Scan for the cell matching the given text and deliver its [x, y] coordinate at center. 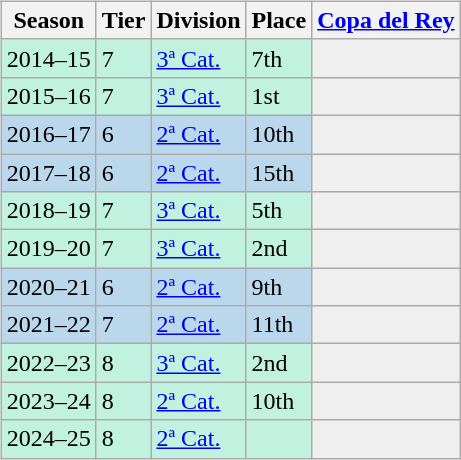
2016–17 [48, 134]
7th [279, 58]
2022–23 [48, 363]
Copa del Rey [386, 20]
Place [279, 20]
Season [48, 20]
2021–22 [48, 325]
1st [279, 96]
2014–15 [48, 58]
Tier [124, 20]
2017–18 [48, 173]
2015–16 [48, 96]
15th [279, 173]
2019–20 [48, 249]
9th [279, 287]
2024–25 [48, 439]
2018–19 [48, 211]
2020–21 [48, 287]
11th [279, 325]
2023–24 [48, 401]
5th [279, 211]
Division [198, 20]
